Determine the [X, Y] coordinate at the center of the cell enclosing the given text.  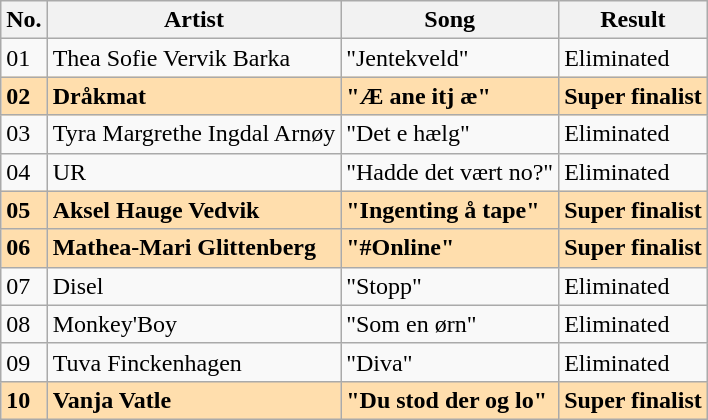
Result [634, 20]
01 [24, 58]
05 [24, 210]
Mathea-Mari Glittenberg [194, 248]
No. [24, 20]
"Det e hælg" [450, 134]
Disel [194, 286]
Monkey'Boy [194, 324]
"#Online" [450, 248]
Tyra Margrethe Ingdal Arnøy [194, 134]
"Jentekveld" [450, 58]
10 [24, 400]
"Ingenting å tape" [450, 210]
Dråkmat [194, 96]
03 [24, 134]
"Æ ane itj æ" [450, 96]
06 [24, 248]
"Stopp" [450, 286]
"Hadde det vært no?" [450, 172]
Song [450, 20]
"Du stod der og lo" [450, 400]
Tuva Finckenhagen [194, 362]
"Som en ørn" [450, 324]
09 [24, 362]
08 [24, 324]
07 [24, 286]
UR [194, 172]
02 [24, 96]
"Diva" [450, 362]
Thea Sofie Vervik Barka [194, 58]
04 [24, 172]
Artist [194, 20]
Aksel Hauge Vedvik [194, 210]
Vanja Vatle [194, 400]
